Scan for the cell matching the given text and deliver its [x, y] coordinate at center. 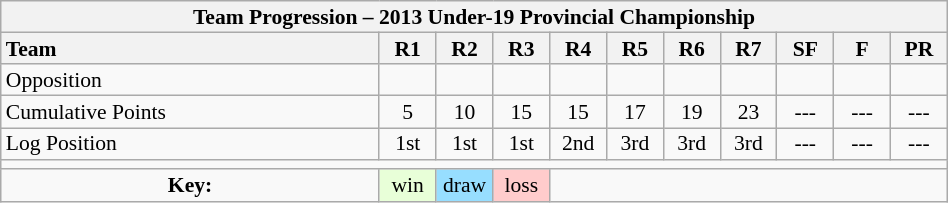
R2 [464, 49]
Log Position [190, 144]
win [408, 186]
23 [748, 112]
17 [634, 112]
R4 [578, 49]
Team Progression – 2013 Under-19 Provincial Championship [474, 17]
R3 [522, 49]
19 [692, 112]
R5 [634, 49]
2nd [578, 144]
R6 [692, 49]
10 [464, 112]
R1 [408, 49]
Key: [190, 186]
Team [190, 49]
Cumulative Points [190, 112]
5 [408, 112]
loss [522, 186]
PR [918, 49]
F [862, 49]
Opposition [190, 81]
SF [806, 49]
R7 [748, 49]
draw [464, 186]
